Provide the [X, Y] coordinate of the cell's center where the given text is located.  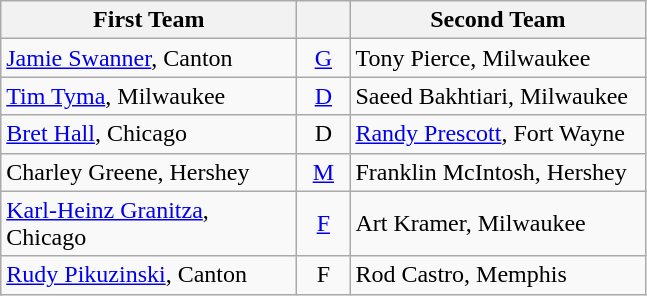
Charley Greene, Hershey [149, 172]
Randy Prescott, Fort Wayne [498, 134]
First Team [149, 20]
Tim Tyma, Milwaukee [149, 96]
Franklin McIntosh, Hershey [498, 172]
G [324, 58]
Tony Pierce, Milwaukee [498, 58]
Rudy Pikuzinski, Canton [149, 275]
Rod Castro, Memphis [498, 275]
Bret Hall, Chicago [149, 134]
Art Kramer, Milwaukee [498, 224]
Karl-Heinz Granitza, Chicago [149, 224]
Second Team [498, 20]
Saeed Bakhtiari, Milwaukee [498, 96]
M [324, 172]
Jamie Swanner, Canton [149, 58]
